Provide the [X, Y] coordinate of the cell's center where the given text is located.  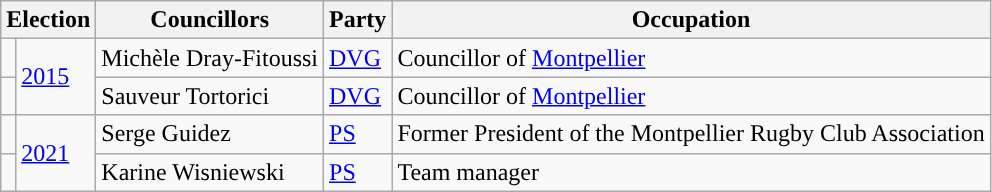
Michèle Dray-Fitoussi [210, 58]
Team manager [691, 172]
2015 [56, 77]
Sauveur Tortorici [210, 96]
Occupation [691, 20]
Former President of the Montpellier Rugby Club Association [691, 134]
Election [48, 20]
Councillors [210, 20]
2021 [56, 153]
Karine Wisniewski [210, 172]
Serge Guidez [210, 134]
Party [358, 20]
